Return the (x, y) coordinate for the center point of the cell that contains the specified text.  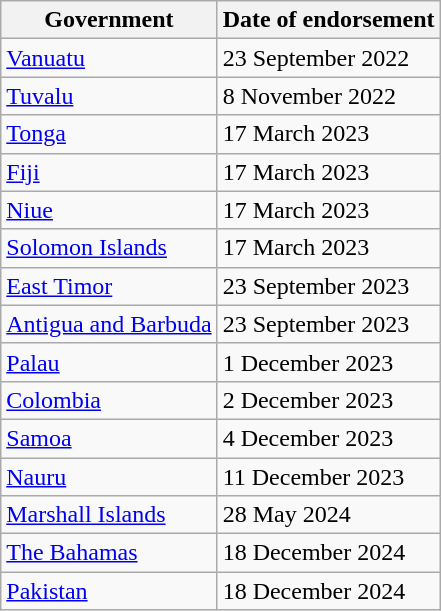
Fiji (109, 172)
Niue (109, 210)
Tonga (109, 134)
Government (109, 20)
Samoa (109, 438)
Palau (109, 362)
Date of endorsement (328, 20)
The Bahamas (109, 553)
4 December 2023 (328, 438)
8 November 2022 (328, 96)
Nauru (109, 477)
1 December 2023 (328, 362)
Solomon Islands (109, 248)
Colombia (109, 400)
Antigua and Barbuda (109, 324)
23 September 2022 (328, 58)
2 December 2023 (328, 400)
Pakistan (109, 591)
28 May 2024 (328, 515)
11 December 2023 (328, 477)
East Timor (109, 286)
Marshall Islands (109, 515)
Tuvalu (109, 96)
Vanuatu (109, 58)
